Determine the [x, y] coordinate at the center of the cell enclosing the given text.  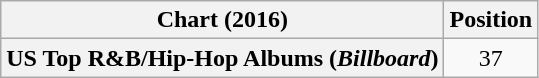
US Top R&B/Hip-Hop Albums (Billboard) [222, 58]
Chart (2016) [222, 20]
Position [491, 20]
37 [491, 58]
